Output the (X, Y) coordinate of the center of the cell containing the given text.  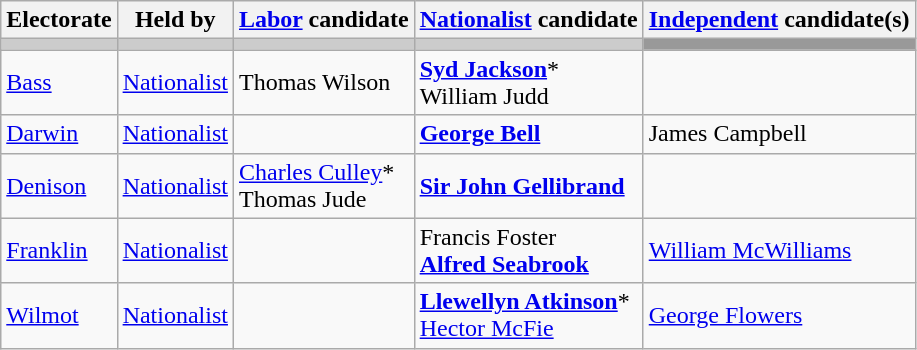
George Bell (528, 134)
Nationalist candidate (528, 20)
Denison (59, 186)
Held by (175, 20)
Charles Culley*Thomas Jude (324, 186)
Darwin (59, 134)
Franklin (59, 250)
Bass (59, 82)
Syd Jackson*William Judd (528, 82)
Wilmot (59, 316)
Independent candidate(s) (779, 20)
George Flowers (779, 316)
Sir John Gellibrand (528, 186)
James Campbell (779, 134)
Llewellyn Atkinson*Hector McFie (528, 316)
Labor candidate (324, 20)
William McWilliams (779, 250)
Thomas Wilson (324, 82)
Electorate (59, 20)
Francis FosterAlfred Seabrook (528, 250)
